For the text-containing cell, return its midpoint in [X, Y] coordinate format. 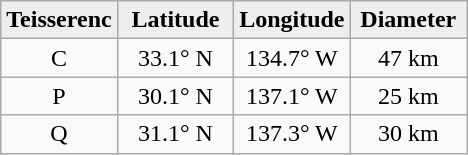
33.1° N [175, 58]
Q [59, 134]
30.1° N [175, 96]
31.1° N [175, 134]
137.1° W [292, 96]
47 km [408, 58]
Latitude [175, 20]
134.7° W [292, 58]
137.3° W [292, 134]
Longitude [292, 20]
P [59, 96]
Teisserenc [59, 20]
25 km [408, 96]
30 km [408, 134]
C [59, 58]
Diameter [408, 20]
